Locate the cell with the specified text and output its (x, y) center coordinate. 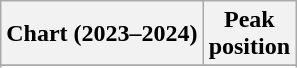
Peakposition (249, 34)
Chart (2023–2024) (102, 34)
